Find where the given text appears and provide that cell's center as [x, y] coordinate. 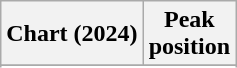
Chart (2024) [72, 34]
Peakposition [189, 34]
